Return [x, y] of the center of cell containing provided text 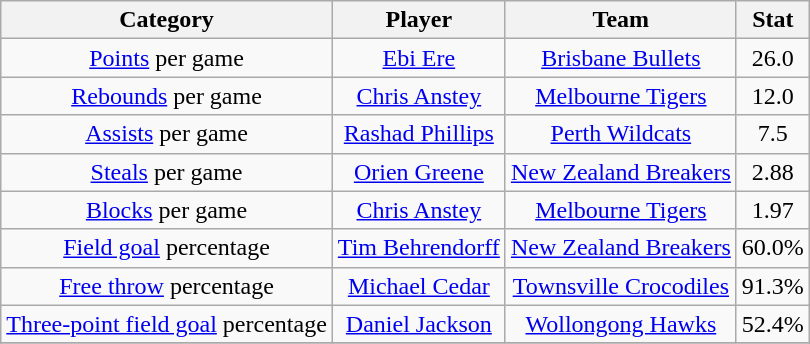
Tim Behrendorff [418, 248]
52.4% [772, 324]
12.0 [772, 96]
Assists per game [167, 134]
Player [418, 20]
Field goal percentage [167, 248]
Townsville Crocodiles [620, 286]
Orien Greene [418, 172]
Free throw percentage [167, 286]
Steals per game [167, 172]
Stat [772, 20]
1.97 [772, 210]
Perth Wildcats [620, 134]
Brisbane Bullets [620, 58]
2.88 [772, 172]
Blocks per game [167, 210]
60.0% [772, 248]
Rebounds per game [167, 96]
Wollongong Hawks [620, 324]
91.3% [772, 286]
7.5 [772, 134]
Points per game [167, 58]
Category [167, 20]
Three-point field goal percentage [167, 324]
Team [620, 20]
Rashad Phillips [418, 134]
Daniel Jackson [418, 324]
26.0 [772, 58]
Ebi Ere [418, 58]
Michael Cedar [418, 286]
